Find where the given text appears and provide that cell's center as [X, Y] coordinate. 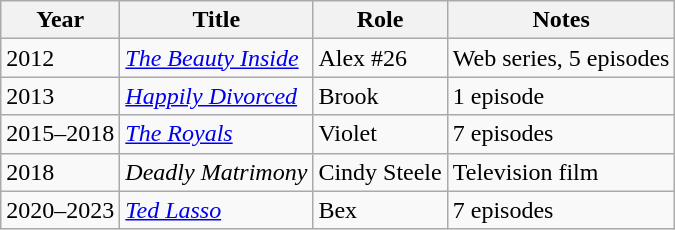
Violet [380, 134]
Deadly Matrimony [216, 172]
Role [380, 20]
2013 [60, 96]
Cindy Steele [380, 172]
2018 [60, 172]
2012 [60, 58]
2015–2018 [60, 134]
Alex #26 [380, 58]
Happily Divorced [216, 96]
Title [216, 20]
Web series, 5 episodes [561, 58]
2020–2023 [60, 210]
The Beauty Inside [216, 58]
Bex [380, 210]
Notes [561, 20]
The Royals [216, 134]
1 episode [561, 96]
Ted Lasso [216, 210]
Television film [561, 172]
Year [60, 20]
Brook [380, 96]
